Extract the (x, y) coordinate from the center of the cell holding the provided text.  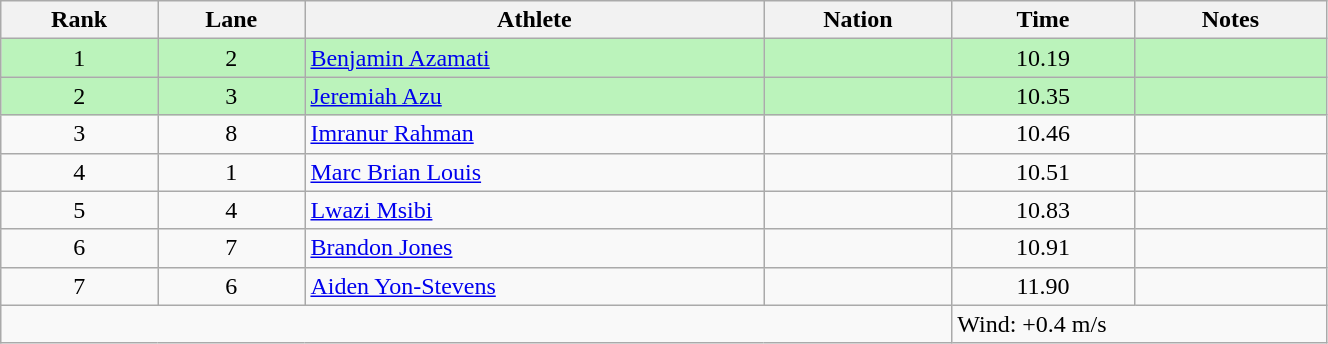
Athlete (534, 20)
10.51 (1044, 172)
10.35 (1044, 96)
Jeremiah Azu (534, 96)
10.83 (1044, 210)
11.90 (1044, 286)
Nation (858, 20)
Lane (232, 20)
Rank (80, 20)
Marc Brian Louis (534, 172)
Wind: +0.4 m/s (1140, 324)
5 (80, 210)
8 (232, 134)
10.46 (1044, 134)
Notes (1230, 20)
Time (1044, 20)
Brandon Jones (534, 248)
Aiden Yon-Stevens (534, 286)
10.19 (1044, 58)
Benjamin Azamati (534, 58)
10.91 (1044, 248)
Lwazi Msibi (534, 210)
Imranur Rahman (534, 134)
